From the cell containing the given text, extract its center point as [x, y] coordinate. 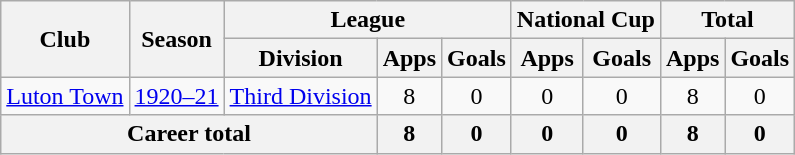
Career total [189, 134]
1920–21 [176, 96]
Total [727, 20]
Club [65, 39]
Season [176, 39]
Luton Town [65, 96]
Division [300, 58]
League [368, 20]
National Cup [586, 20]
Third Division [300, 96]
